Locate the cell with the specified text and output its [X, Y] center coordinate. 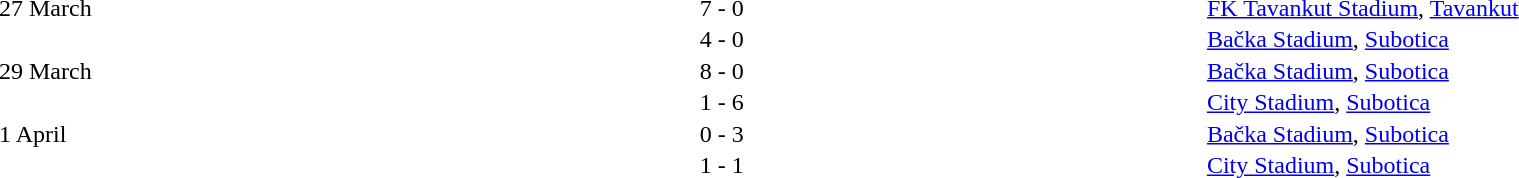
4 - 0 [722, 39]
8 - 0 [722, 71]
0 - 3 [722, 134]
1 - 6 [722, 103]
